For the text-containing cell, return its midpoint in (x, y) coordinate format. 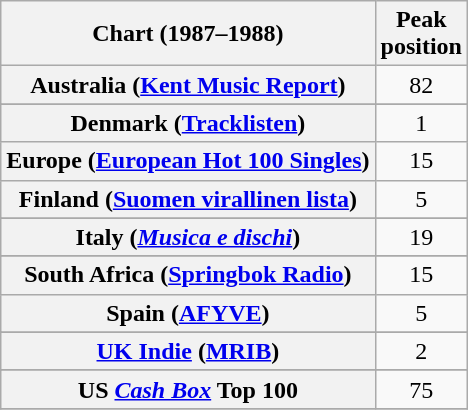
Italy (Musica e dischi) (188, 237)
UK Indie (MRIB) (188, 351)
Spain (AFYVE) (188, 313)
2 (421, 351)
Europe (European Hot 100 Singles) (188, 161)
Peakposition (421, 34)
1 (421, 123)
Australia (Kent Music Report) (188, 85)
82 (421, 85)
Finland (Suomen virallinen lista) (188, 199)
Chart (1987–1988) (188, 34)
South Africa (Springbok Radio) (188, 275)
Denmark (Tracklisten) (188, 123)
75 (421, 389)
US Cash Box Top 100 (188, 389)
19 (421, 237)
